Locate the cell with the specified text and output its [X, Y] center coordinate. 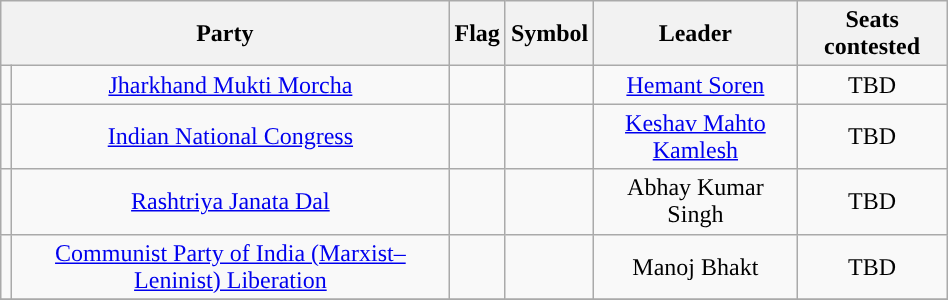
Manoj Bhakt [696, 266]
Leader [696, 34]
Communist Party of India (Marxist–Leninist) Liberation [230, 266]
Rashtriya Janata Dal [230, 202]
Party [225, 34]
Seats contested [872, 34]
Indian National Congress [230, 136]
Jharkhand Mukti Morcha [230, 85]
Hemant Soren [696, 85]
Flag [477, 34]
Keshav Mahto Kamlesh [696, 136]
Abhay Kumar Singh [696, 202]
Symbol [549, 34]
